Search for the cell housing the specified text and yield its [X, Y] center coordinate. 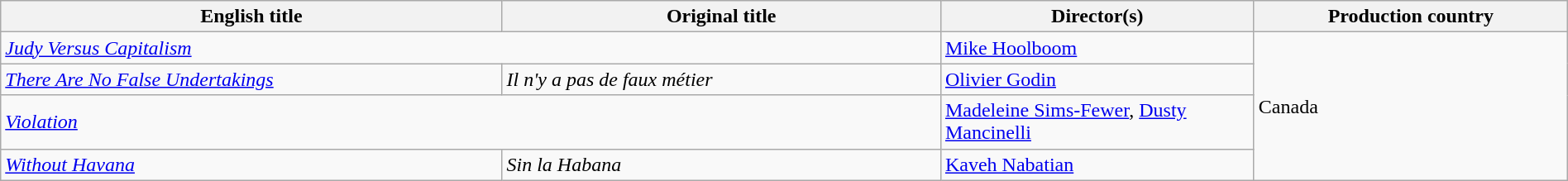
Kaveh Nabatian [1097, 164]
Madeleine Sims-Fewer, Dusty Mancinelli [1097, 122]
Mike Hoolboom [1097, 48]
Director(s) [1097, 17]
Without Havana [251, 164]
English title [251, 17]
Judy Versus Capitalism [471, 48]
Olivier Godin [1097, 79]
Original title [721, 17]
Canada [1411, 106]
There Are No False Undertakings [251, 79]
Violation [471, 122]
Production country [1411, 17]
Il n'y a pas de faux métier [721, 79]
Sin la Habana [721, 164]
